Provide the [X, Y] coordinate of the cell's center where the given text is located.  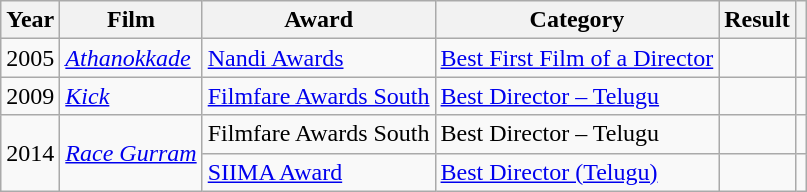
2009 [30, 96]
Best First Film of a Director [577, 58]
2005 [30, 58]
2014 [30, 153]
SIIMA Award [318, 172]
Nandi Awards [318, 58]
Result [757, 20]
Kick [131, 96]
Race Gurram [131, 153]
Athanokkade [131, 58]
Film [131, 20]
Best Director (Telugu) [577, 172]
Award [318, 20]
Year [30, 20]
Category [577, 20]
